Return (x, y) of the center of cell containing provided text 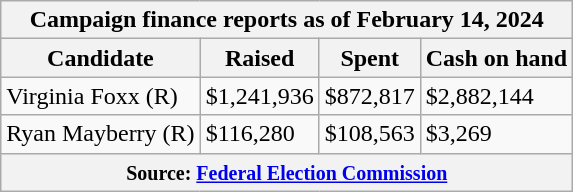
Cash on hand (496, 58)
Candidate (100, 58)
Ryan Mayberry (R) (100, 134)
$3,269 (496, 134)
$872,817 (370, 96)
Virginia Foxx (R) (100, 96)
Source: Federal Election Commission (287, 172)
Spent (370, 58)
$108,563 (370, 134)
$116,280 (260, 134)
Campaign finance reports as of February 14, 2024 (287, 20)
Raised (260, 58)
$2,882,144 (496, 96)
$1,241,936 (260, 96)
